Provide the [x, y] coordinate of the cell's center where the given text is located.  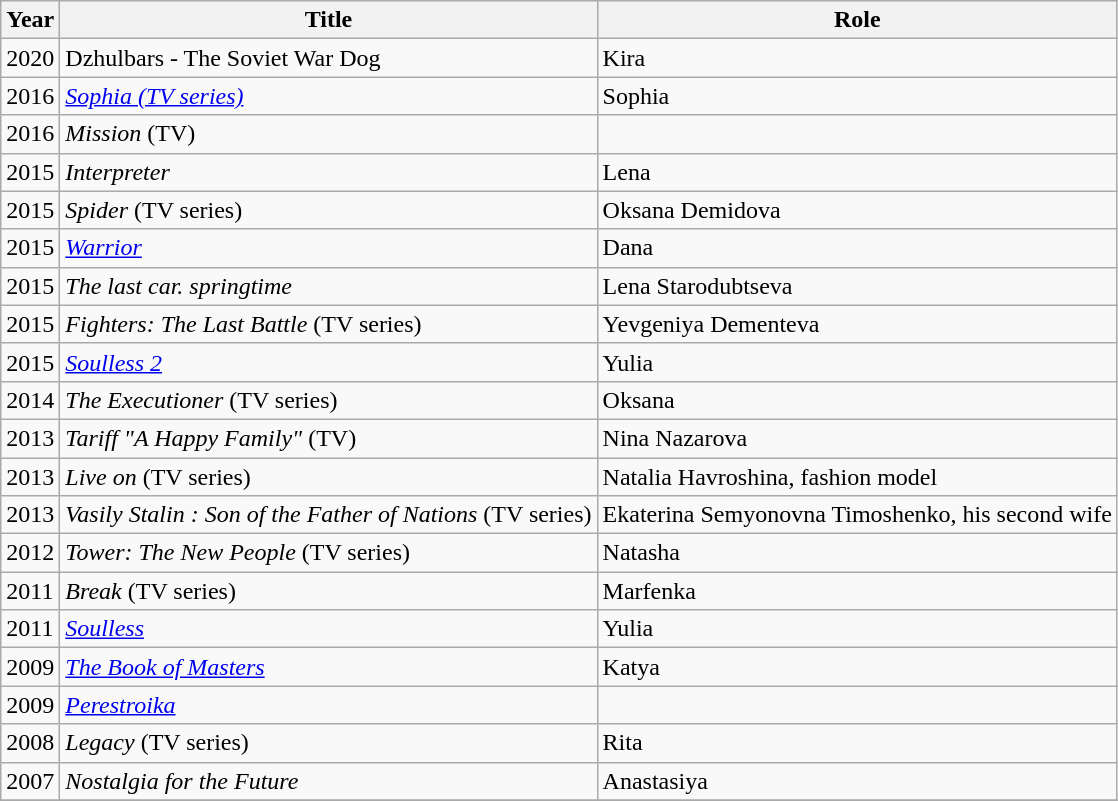
Oksana [857, 400]
Lena [857, 172]
Nostalgia for the Future [328, 781]
Marfenka [857, 591]
Nina Nazarova [857, 438]
Spider (TV series) [328, 210]
Vasily Stalin : Son of the Father of Nations (TV series) [328, 515]
Tower: The New People (TV series) [328, 553]
Fighters: The Last Battle (TV series) [328, 324]
Anastasiya [857, 781]
2012 [30, 553]
Sophia [857, 96]
2020 [30, 58]
Year [30, 20]
Rita [857, 743]
Role [857, 20]
2014 [30, 400]
Dana [857, 248]
Yevgeniya Dementeva [857, 324]
Soulless 2 [328, 362]
The Book of Masters [328, 667]
Oksana Demidova [857, 210]
Soulless [328, 629]
Ekaterina Semyonovna Timoshenko, his second wife [857, 515]
Live on (TV series) [328, 477]
The last car. springtime [328, 286]
Legacy (TV series) [328, 743]
Sophia (TV series) [328, 96]
Perestroika [328, 705]
Kira [857, 58]
Tariff "A Happy Family" (TV) [328, 438]
Warrior [328, 248]
Break (TV series) [328, 591]
The Executioner (TV series) [328, 400]
Interpreter [328, 172]
2007 [30, 781]
Lena Starodubtseva [857, 286]
Natasha [857, 553]
Dzhulbars - The Soviet War Dog [328, 58]
Natalia Havroshina, fashion model [857, 477]
Mission (TV) [328, 134]
2008 [30, 743]
Title [328, 20]
Katya [857, 667]
